Capture the cell that displays the provided text and extract its (X, Y) central coordinate. 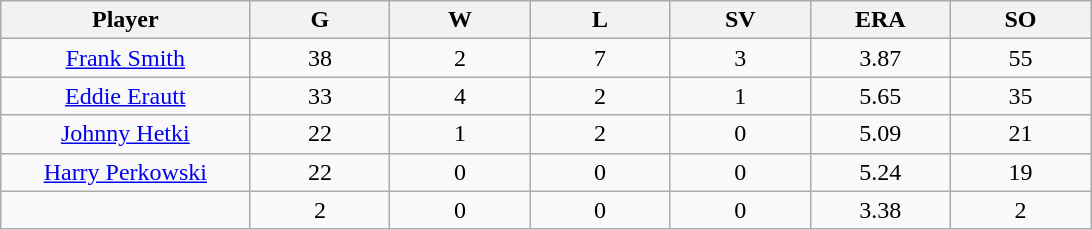
3.87 (880, 58)
33 (320, 96)
G (320, 20)
5.65 (880, 96)
3 (740, 58)
4 (460, 96)
Eddie Erautt (126, 96)
SO (1020, 20)
3.38 (880, 210)
19 (1020, 172)
W (460, 20)
Harry Perkowski (126, 172)
SV (740, 20)
5.24 (880, 172)
L (600, 20)
7 (600, 58)
55 (1020, 58)
Johnny Hetki (126, 134)
Player (126, 20)
5.09 (880, 134)
38 (320, 58)
Frank Smith (126, 58)
21 (1020, 134)
35 (1020, 96)
ERA (880, 20)
